Pinpoint the cell where the given text exists, returning its [X, Y] midpoint coordinate. 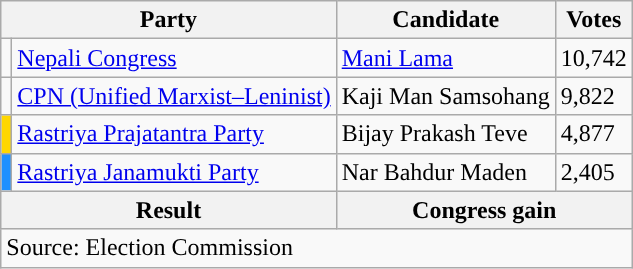
Rastriya Janamukti Party [174, 172]
Party [168, 20]
Rastriya Prajatantra Party [174, 134]
9,822 [594, 96]
Nepali Congress [174, 58]
CPN (Unified Marxist–Leninist) [174, 96]
Kaji Man Samsohang [446, 96]
Mani Lama [446, 58]
4,877 [594, 134]
Votes [594, 20]
Bijay Prakash Teve [446, 134]
Nar Bahdur Maden [446, 172]
Result [168, 210]
Candidate [446, 20]
Congress gain [484, 210]
Source: Election Commission [317, 248]
10,742 [594, 58]
2,405 [594, 172]
